For the text-containing cell, return its midpoint in (x, y) coordinate format. 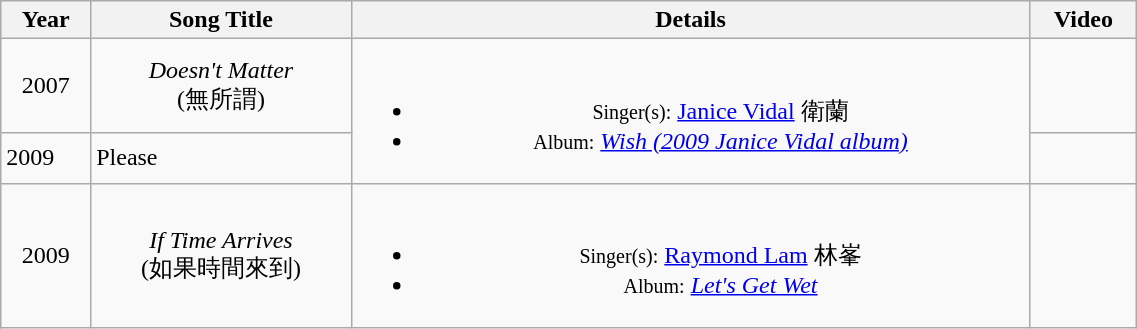
Year (46, 20)
Please (221, 158)
Singer(s): Janice Vidal 衛蘭Album: Wish (2009 Janice Vidal album) (690, 112)
2007 (46, 86)
Details (690, 20)
If Time Arrives(如果時間來到) (221, 256)
Video (1084, 20)
Doesn't Matter(無所謂) (221, 86)
Singer(s): Raymond Lam 林峯Album: Let's Get Wet (690, 256)
Song Title (221, 20)
